Find where the given text appears and provide that cell's center as [x, y] coordinate. 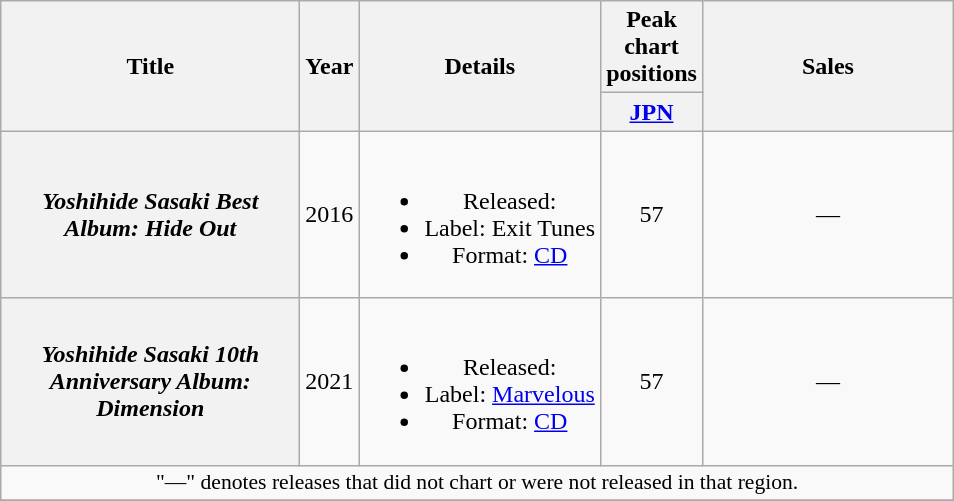
"—" denotes releases that did not chart or were not released in that region. [478, 483]
2021 [330, 382]
Title [150, 66]
Released: Label: MarvelousFormat: CD [480, 382]
Yoshihide Sasaki Best Album: Hide Out [150, 214]
2016 [330, 214]
Yoshihide Sasaki 10th Anniversary Album: Dimension [150, 382]
Details [480, 66]
Year [330, 66]
Released: Label: Exit TunesFormat: CD [480, 214]
Peak chart positions [652, 47]
Sales [828, 66]
JPN [652, 112]
